Identify which cell holds the provided text, then report its [X, Y] central coordinate. 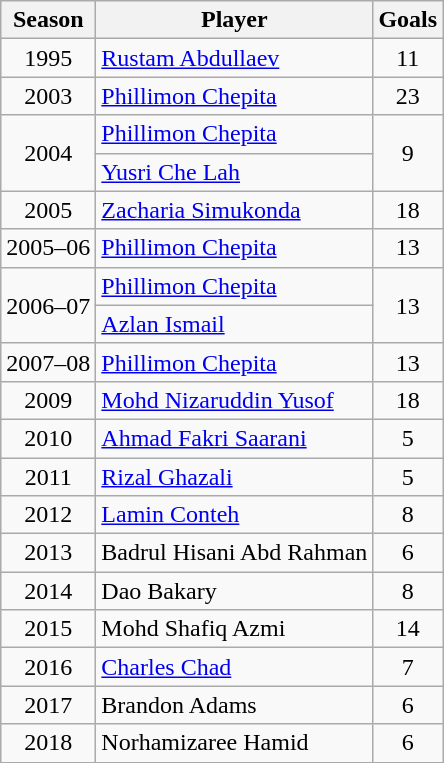
2007–08 [48, 362]
11 [408, 58]
2005–06 [48, 248]
Season [48, 20]
14 [408, 629]
Azlan Ismail [234, 324]
2004 [48, 153]
Mohd Nizaruddin Yusof [234, 400]
2011 [48, 477]
Norhamizaree Hamid [234, 743]
Lamin Conteh [234, 515]
Player [234, 20]
2005 [48, 210]
Charles Chad [234, 667]
23 [408, 96]
Ahmad Fakri Saarani [234, 438]
2015 [48, 629]
2017 [48, 705]
Badrul Hisani Abd Rahman [234, 553]
Mohd Shafiq Azmi [234, 629]
2013 [48, 553]
2006–07 [48, 305]
Dao Bakary [234, 591]
9 [408, 153]
2003 [48, 96]
Zacharia Simukonda [234, 210]
2014 [48, 591]
Rizal Ghazali [234, 477]
Yusri Che Lah [234, 172]
Goals [408, 20]
2018 [48, 743]
1995 [48, 58]
7 [408, 667]
Brandon Adams [234, 705]
2010 [48, 438]
2016 [48, 667]
2009 [48, 400]
2012 [48, 515]
Rustam Abdullaev [234, 58]
